From the cell containing the given text, extract its center point as [X, Y] coordinate. 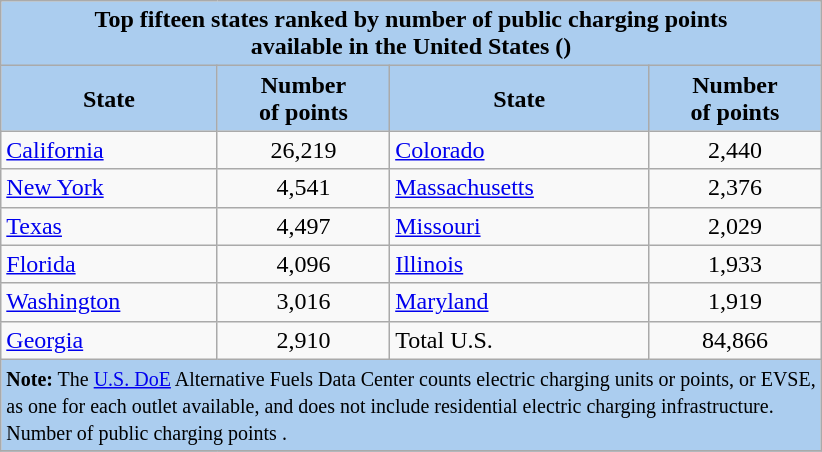
3,016 [303, 302]
Maryland [520, 302]
Massachusetts [520, 188]
Top fifteen states ranked by number of public charging points available in the United States () [411, 34]
Number of points [736, 98]
California [109, 150]
Illinois [520, 264]
26,219 [303, 150]
Numberof points [303, 98]
2,440 [736, 150]
1,919 [736, 302]
2,029 [736, 226]
Colorado [520, 150]
Texas [109, 226]
New York [109, 188]
4,541 [303, 188]
Georgia [109, 340]
Florida [109, 264]
Total U.S. [520, 340]
84,866 [736, 340]
4,096 [303, 264]
2,910 [303, 340]
2,376 [736, 188]
Missouri [520, 226]
1,933 [736, 264]
4,497 [303, 226]
Washington [109, 302]
